Find where the given text appears and provide that cell's center as [X, Y] coordinate. 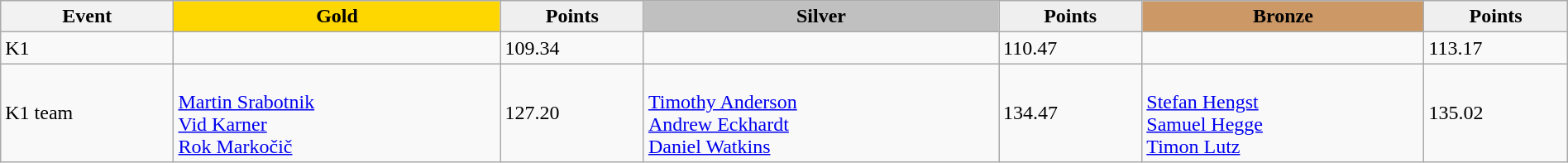
K1 [88, 48]
134.47 [1070, 113]
Gold [337, 17]
110.47 [1070, 48]
Event [88, 17]
127.20 [572, 113]
113.17 [1495, 48]
Bronze [1284, 17]
Timothy AndersonAndrew EckhardtDaniel Watkins [820, 113]
Silver [820, 17]
Martin SrabotnikVid KarnerRok Markočič [337, 113]
Stefan HengstSamuel HeggeTimon Lutz [1284, 113]
109.34 [572, 48]
135.02 [1495, 113]
K1 team [88, 113]
